Extract the [x, y] coordinate from the center of the cell holding the provided text.  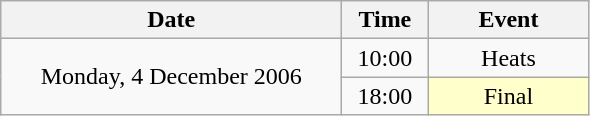
Final [508, 96]
Time [385, 20]
Heats [508, 58]
Monday, 4 December 2006 [172, 77]
Event [508, 20]
18:00 [385, 96]
Date [172, 20]
10:00 [385, 58]
